Extract the [x, y] coordinate from the center of the cell holding the provided text.  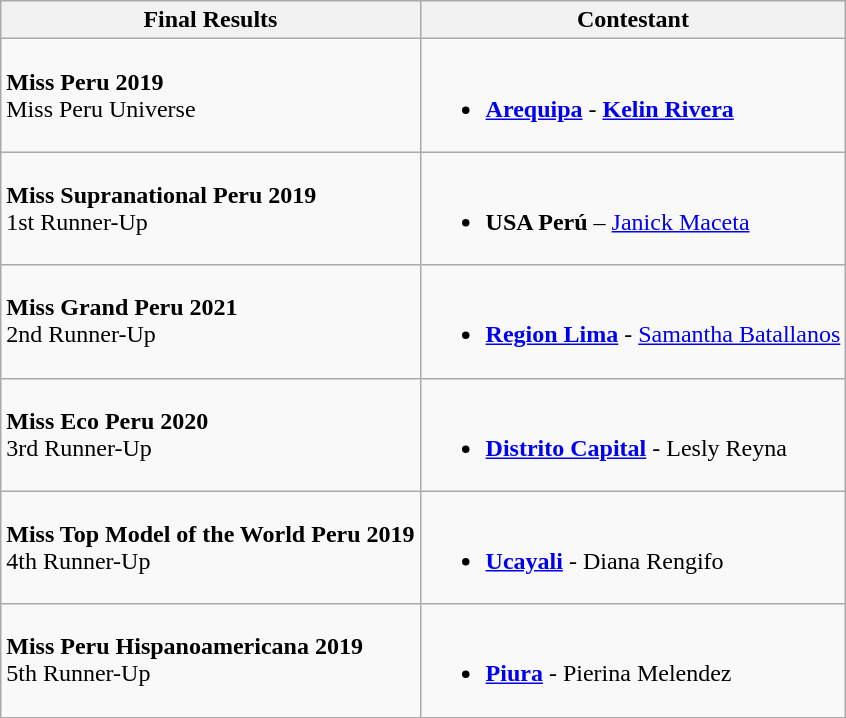
Region Lima - Samantha Batallanos [633, 322]
Ucayali - Diana Rengifo [633, 548]
Miss Peru Hispanoamericana 20195th Runner-Up [210, 660]
Miss Supranational Peru 20191st Runner-Up [210, 208]
Miss Top Model of the World Peru 20194th Runner-Up [210, 548]
Miss Peru 2019Miss Peru Universe [210, 96]
Miss Grand Peru 20212nd Runner-Up [210, 322]
Final Results [210, 20]
Piura - Pierina Melendez [633, 660]
Distrito Capital - Lesly Reyna [633, 434]
Contestant [633, 20]
Arequipa - Kelin Rivera [633, 96]
USA Perú – Janick Maceta [633, 208]
Miss Eco Peru 20203rd Runner-Up [210, 434]
